Locate the cell with the specified text and output its [x, y] center coordinate. 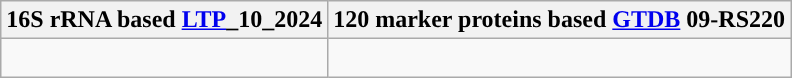
16S rRNA based LTP_10_2024 [164, 20]
120 marker proteins based GTDB 09-RS220 [560, 20]
